Search for the cell housing the specified text and yield its [X, Y] center coordinate. 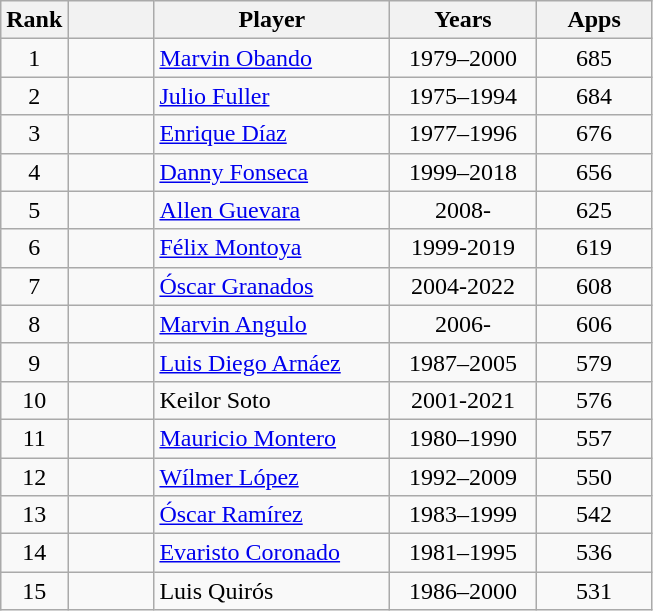
2001-2021 [463, 400]
12 [34, 477]
10 [34, 400]
Evaristo Coronado [272, 553]
Danny Fonseca [272, 172]
4 [34, 172]
542 [594, 515]
1999–2018 [463, 172]
Player [272, 20]
11 [34, 438]
685 [594, 58]
1992–2009 [463, 477]
625 [594, 210]
619 [594, 248]
Allen Guevara [272, 210]
2 [34, 96]
656 [594, 172]
579 [594, 362]
1986–2000 [463, 591]
1980–1990 [463, 438]
Luis Diego Arnáez [272, 362]
3 [34, 134]
531 [594, 591]
6 [34, 248]
9 [34, 362]
8 [34, 324]
2006- [463, 324]
14 [34, 553]
606 [594, 324]
Rank [34, 20]
576 [594, 400]
1975–1994 [463, 96]
676 [594, 134]
7 [34, 286]
Óscar Granados [272, 286]
1999-2019 [463, 248]
Wílmer López [272, 477]
13 [34, 515]
684 [594, 96]
Óscar Ramírez [272, 515]
550 [594, 477]
557 [594, 438]
5 [34, 210]
1 [34, 58]
Years [463, 20]
15 [34, 591]
Marvin Angulo [272, 324]
Mauricio Montero [272, 438]
Enrique Díaz [272, 134]
Keilor Soto [272, 400]
2008- [463, 210]
1983–1999 [463, 515]
Apps [594, 20]
Félix Montoya [272, 248]
1981–1995 [463, 553]
2004-2022 [463, 286]
Julio Fuller [272, 96]
1979–2000 [463, 58]
Luis Quirós [272, 591]
608 [594, 286]
1987–2005 [463, 362]
Marvin Obando [272, 58]
1977–1996 [463, 134]
536 [594, 553]
